For the text-containing cell, return its midpoint in (X, Y) coordinate format. 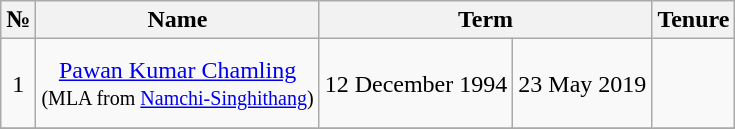
Pawan Kumar Chamling(MLA from Namchi-Singhithang) (178, 84)
№ (18, 20)
Tenure (694, 20)
23 May 2019 (582, 84)
Term (486, 20)
1 (18, 84)
Name (178, 20)
12 December 1994 (416, 84)
